Scan for the cell matching the given text and deliver its (X, Y) coordinate at center. 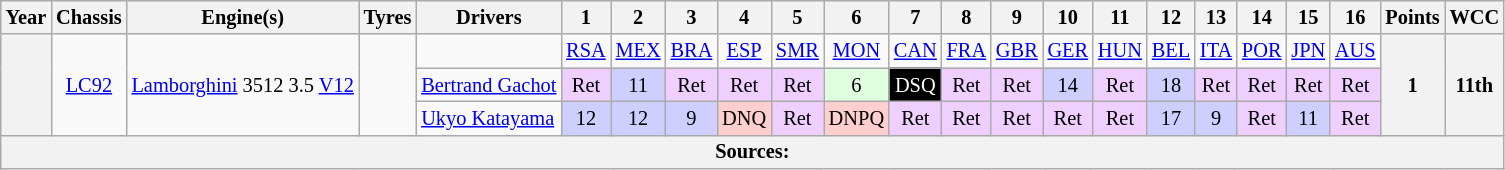
HUN (1120, 51)
Points (1412, 17)
ITA (1216, 51)
Chassis (88, 17)
8 (966, 17)
ESP (744, 51)
GBR (1017, 51)
Tyres (388, 17)
18 (1171, 85)
3 (692, 17)
10 (1068, 17)
LC92 (88, 84)
DNPQ (856, 118)
17 (1171, 118)
Ukyo Katayama (488, 118)
BEL (1171, 51)
RSA (586, 51)
Lamborghini 3512 3.5 V12 (243, 84)
CAN (916, 51)
MEX (638, 51)
DNQ (744, 118)
Sources: (752, 152)
Year (26, 17)
Drivers (488, 17)
WCC (1475, 17)
SMR (798, 51)
4 (744, 17)
AUS (1355, 51)
JPN (1308, 51)
11th (1475, 84)
DSQ (916, 85)
16 (1355, 17)
BRA (692, 51)
Bertrand Gachot (488, 85)
POR (1262, 51)
GER (1068, 51)
Engine(s) (243, 17)
FRA (966, 51)
7 (916, 17)
2 (638, 17)
5 (798, 17)
13 (1216, 17)
MON (856, 51)
15 (1308, 17)
